From the cell containing the given text, extract its center point as (X, Y) coordinate. 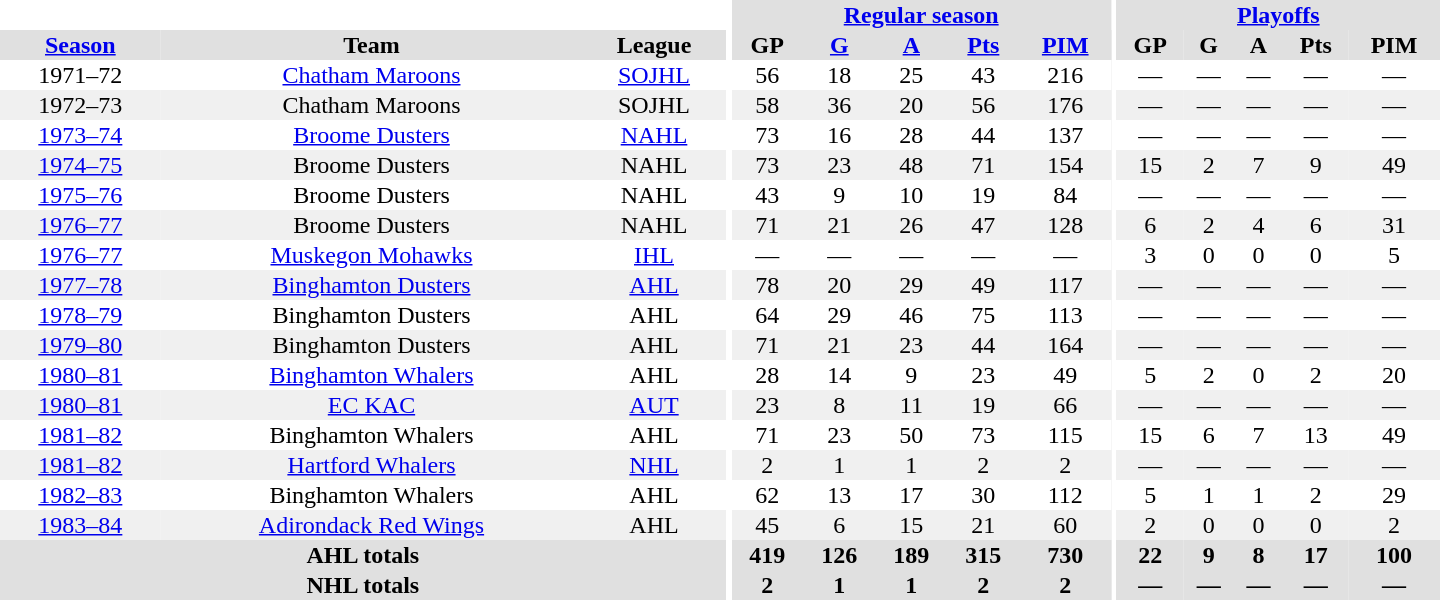
1971–72 (80, 75)
113 (1065, 315)
1982–83 (80, 495)
NHL (654, 465)
1972–73 (80, 105)
30 (983, 495)
Regular season (921, 15)
Season (80, 45)
84 (1065, 195)
46 (911, 315)
1973–74 (80, 135)
62 (767, 495)
Adirondack Red Wings (372, 525)
112 (1065, 495)
25 (911, 75)
137 (1065, 135)
10 (911, 195)
26 (911, 225)
League (654, 45)
66 (1065, 405)
AUT (654, 405)
Team (372, 45)
189 (911, 555)
Muskegon Mohawks (372, 255)
117 (1065, 285)
18 (839, 75)
11 (911, 405)
64 (767, 315)
1975–76 (80, 195)
AHL totals (363, 555)
14 (839, 375)
115 (1065, 435)
50 (911, 435)
58 (767, 105)
216 (1065, 75)
NHL totals (363, 585)
Hartford Whalers (372, 465)
75 (983, 315)
IHL (654, 255)
48 (911, 165)
1978–79 (80, 315)
100 (1394, 555)
3 (1150, 255)
1974–75 (80, 165)
60 (1065, 525)
176 (1065, 105)
16 (839, 135)
31 (1394, 225)
78 (767, 285)
1977–78 (80, 285)
45 (767, 525)
126 (839, 555)
730 (1065, 555)
1983–84 (80, 525)
22 (1150, 555)
419 (767, 555)
47 (983, 225)
Playoffs (1278, 15)
36 (839, 105)
EC KAC (372, 405)
154 (1065, 165)
164 (1065, 345)
315 (983, 555)
4 (1259, 225)
128 (1065, 225)
1979–80 (80, 345)
